Identify which cell holds the provided text, then report its (x, y) central coordinate. 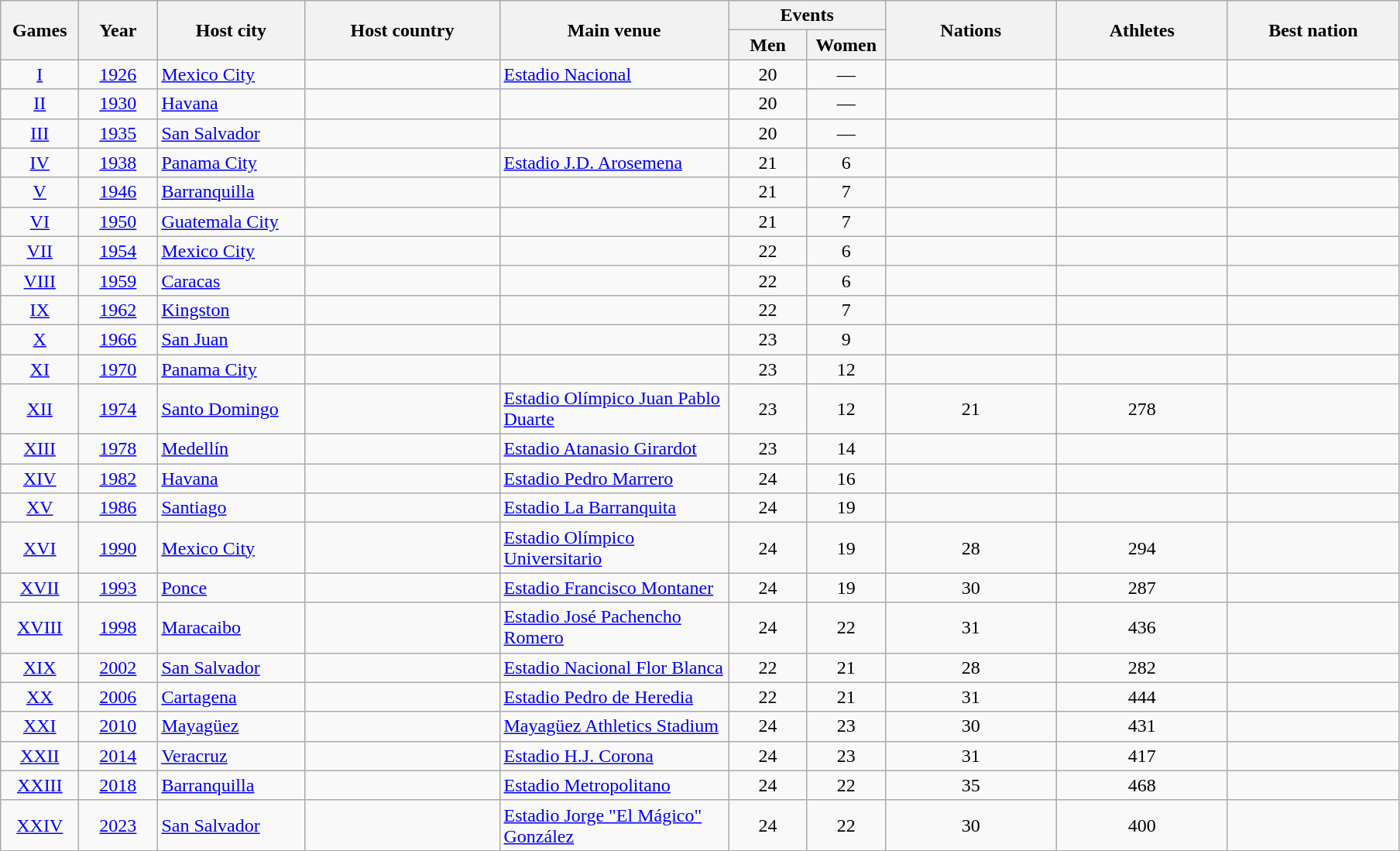
1970 (118, 369)
1954 (118, 251)
Mayagüez Athletics Stadium (614, 726)
Maracaibo (231, 627)
Guatemala City (231, 221)
Medellín (231, 449)
XVI (40, 548)
II (40, 104)
1986 (118, 508)
294 (1141, 548)
Santiago (231, 508)
XIX (40, 667)
Kingston (231, 310)
X (40, 339)
436 (1141, 627)
XXIII (40, 785)
Year (118, 30)
1959 (118, 280)
Estadio Francisco Montaner (614, 588)
Host city (231, 30)
287 (1141, 588)
1938 (118, 163)
Men (768, 45)
Estadio H.J. Corona (614, 756)
1962 (118, 310)
1966 (118, 339)
XVII (40, 588)
VI (40, 221)
Estadio Olímpico Universitario (614, 548)
Cartagena (231, 697)
XXII (40, 756)
14 (846, 449)
XXI (40, 726)
III (40, 133)
Nations (971, 30)
Athletes (1141, 30)
Estadio José Pachencho Romero (614, 627)
444 (1141, 697)
16 (846, 479)
XIV (40, 479)
1978 (118, 449)
Best nation (1313, 30)
Main venue (614, 30)
I (40, 74)
1946 (118, 192)
2010 (118, 726)
Ponce (231, 588)
2023 (118, 825)
Estadio Nacional Flor Blanca (614, 667)
400 (1141, 825)
1993 (118, 588)
XVIII (40, 627)
Mayagüez (231, 726)
XX (40, 697)
1935 (118, 133)
Estadio Pedro de Heredia (614, 697)
Estadio Jorge "El Mágico" González (614, 825)
282 (1141, 667)
XII (40, 409)
2014 (118, 756)
35 (971, 785)
San Juan (231, 339)
XXIV (40, 825)
V (40, 192)
2018 (118, 785)
Estadio Nacional (614, 74)
Games (40, 30)
1982 (118, 479)
VIII (40, 280)
1974 (118, 409)
1950 (118, 221)
431 (1141, 726)
1990 (118, 548)
Estadio Atanasio Girardot (614, 449)
417 (1141, 756)
Host country (403, 30)
XV (40, 508)
Women (846, 45)
IX (40, 310)
Events (807, 15)
Estadio Metropolitano (614, 785)
IV (40, 163)
XI (40, 369)
9 (846, 339)
278 (1141, 409)
Estadio J.D. Arosemena (614, 163)
Estadio La Barranquita (614, 508)
Estadio Pedro Marrero (614, 479)
Caracas (231, 280)
XIII (40, 449)
2006 (118, 697)
1998 (118, 627)
468 (1141, 785)
1926 (118, 74)
VII (40, 251)
Santo Domingo (231, 409)
Veracruz (231, 756)
Estadio Olímpico Juan Pablo Duarte (614, 409)
2002 (118, 667)
1930 (118, 104)
